Determine the (X, Y) coordinate at the center of the cell enclosing the given text.  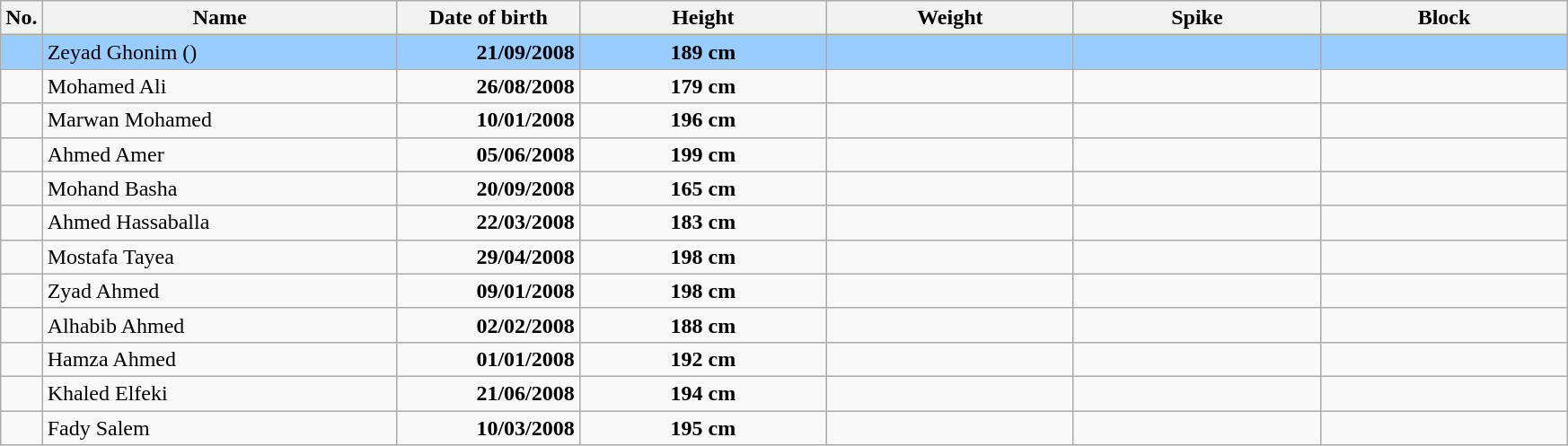
10/01/2008 (489, 120)
29/04/2008 (489, 257)
02/02/2008 (489, 325)
22/03/2008 (489, 223)
Block (1444, 18)
No. (22, 18)
Marwan Mohamed (219, 120)
183 cm (702, 223)
26/08/2008 (489, 86)
196 cm (702, 120)
Ahmed Amer (219, 154)
Spike (1196, 18)
Khaled Elfeki (219, 393)
192 cm (702, 359)
09/01/2008 (489, 291)
21/09/2008 (489, 52)
Weight (950, 18)
Date of birth (489, 18)
10/03/2008 (489, 428)
Mostafa Tayea (219, 257)
Ahmed Hassaballa (219, 223)
Fady Salem (219, 428)
Hamza Ahmed (219, 359)
Height (702, 18)
179 cm (702, 86)
05/06/2008 (489, 154)
165 cm (702, 188)
Alhabib Ahmed (219, 325)
Mohamed Ali (219, 86)
195 cm (702, 428)
Zyad Ahmed (219, 291)
188 cm (702, 325)
Mohand Basha (219, 188)
20/09/2008 (489, 188)
189 cm (702, 52)
21/06/2008 (489, 393)
199 cm (702, 154)
01/01/2008 (489, 359)
Zeyad Ghonim () (219, 52)
194 cm (702, 393)
Name (219, 18)
